Return the (X, Y) coordinate for the center point of the cell that contains the specified text.  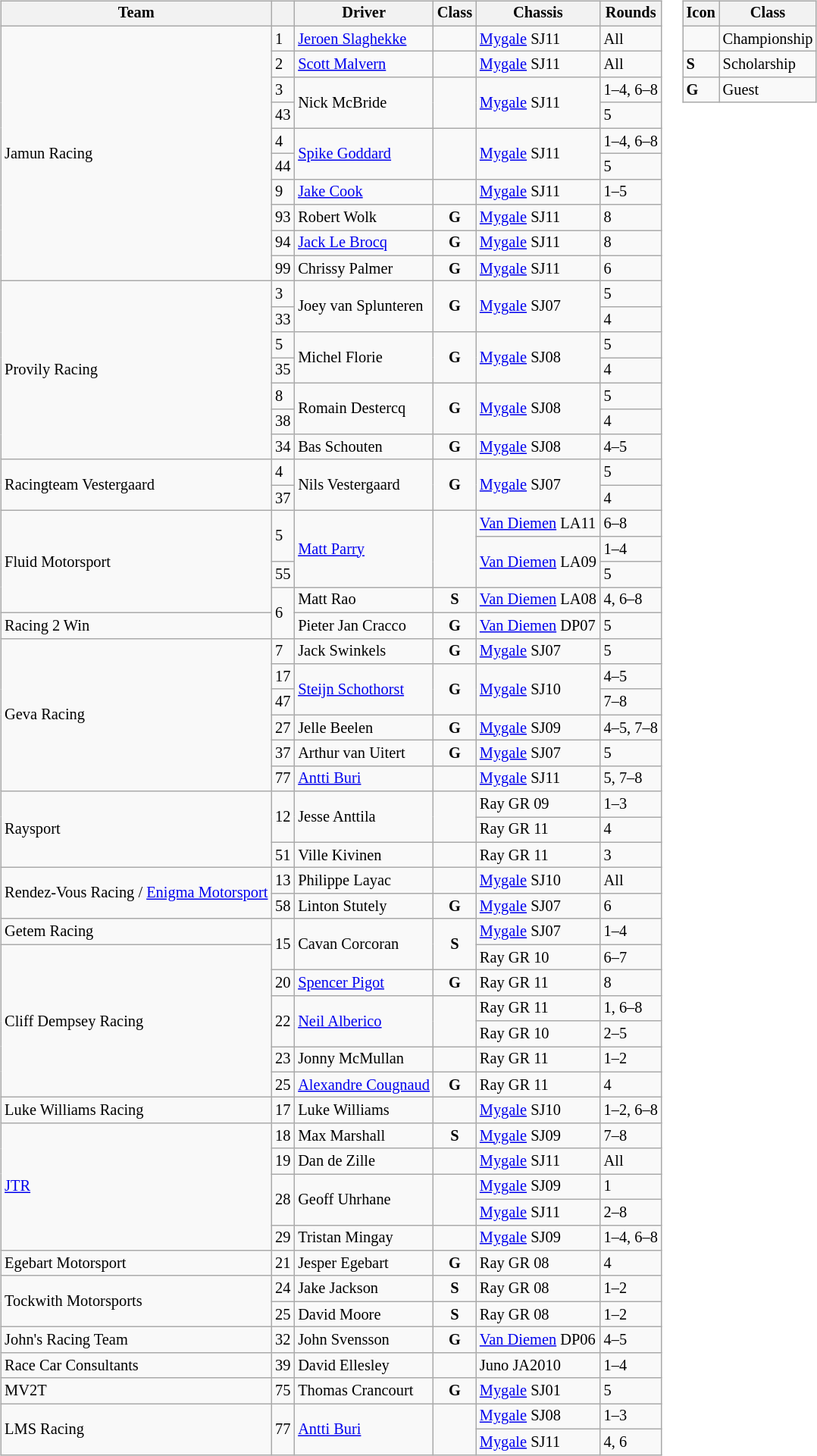
Van Diemen LA08 (538, 600)
47 (283, 702)
Philippe Layac (364, 881)
Race Car Consultants (136, 1365)
Juno JA2010 (538, 1365)
Rendez-Vous Racing / Enigma Motorsport (136, 893)
Matt Parry (364, 549)
Jake Cook (364, 192)
LMS Racing (136, 1429)
Fluid Motorsport (136, 562)
Cliff Dempsey Racing (136, 1021)
58 (283, 906)
Racing 2 Win (136, 625)
Jesse Anttila (364, 817)
Geva Racing (136, 715)
Van Diemen LA11 (538, 524)
Neil Alberico (364, 1020)
Guest (768, 90)
Spencer Pigot (364, 983)
2–5 (631, 1034)
13 (283, 881)
Romain Destercq (364, 408)
Racingteam Vestergaard (136, 485)
6–8 (631, 524)
55 (283, 575)
Pieter Jan Cracco (364, 625)
Nils Vestergaard (364, 485)
34 (283, 447)
9 (283, 192)
2 (283, 64)
Ray GR 09 (538, 804)
Chassis (538, 14)
Scott Malvern (364, 64)
John Svensson (364, 1340)
Van Diemen LA09 (538, 561)
Linton Stutely (364, 906)
John's Racing Team (136, 1340)
Getem Racing (136, 932)
22 (283, 1020)
24 (283, 1288)
18 (283, 1136)
33 (283, 320)
1–5 (631, 192)
38 (283, 421)
94 (283, 243)
1, 6–8 (631, 1008)
Michel Florie (364, 358)
Matt Rao (364, 600)
12 (283, 817)
Jack Swinkels (364, 651)
Luke Williams (364, 1110)
Van Diemen DP07 (538, 625)
4, 6 (631, 1442)
David Ellesley (364, 1365)
15 (283, 944)
2–8 (631, 1212)
19 (283, 1161)
75 (283, 1391)
MV2T (136, 1391)
Provily Racing (136, 371)
Alexandre Cougnaud (364, 1085)
Cavan Corcoran (364, 944)
Jake Jackson (364, 1288)
Geoff Uhrhane (364, 1199)
4–5, 7–8 (631, 728)
44 (283, 167)
Icon (701, 14)
1–2, 6–8 (631, 1110)
99 (283, 268)
6–7 (631, 957)
Rounds (631, 14)
28 (283, 1199)
32 (283, 1340)
Jonny McMullan (364, 1060)
Van Diemen DP06 (538, 1340)
Championship (768, 39)
Nick McBride (364, 103)
Team (136, 14)
Dan de Zille (364, 1161)
4, 6–8 (631, 600)
Jeroen Slaghekke (364, 39)
Raysport (136, 829)
Jesper Egebart (364, 1263)
Egebart Motorsport (136, 1263)
Jack Le Brocq (364, 243)
21 (283, 1263)
Steijn Schothorst (364, 690)
Spike Goddard (364, 153)
27 (283, 728)
Jamun Racing (136, 153)
Driver (364, 14)
Jelle Beelen (364, 728)
Mygale SJ01 (538, 1391)
Chrissy Palmer (364, 268)
23 (283, 1060)
35 (283, 371)
20 (283, 983)
David Moore (364, 1314)
Joey van Splunteren (364, 306)
Luke Williams Racing (136, 1110)
Robert Wolk (364, 218)
93 (283, 218)
Max Marshall (364, 1136)
Tristan Mingay (364, 1238)
Thomas Crancourt (364, 1391)
Arthur van Uitert (364, 753)
43 (283, 115)
29 (283, 1238)
Ville Kivinen (364, 855)
51 (283, 855)
Scholarship (768, 64)
Bas Schouten (364, 447)
Tockwith Motorsports (136, 1301)
JTR (136, 1187)
5, 7–8 (631, 778)
39 (283, 1365)
7 (283, 651)
